Find where the given text appears and provide that cell's center as [X, Y] coordinate. 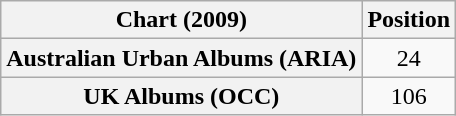
Chart (2009) [182, 20]
24 [409, 58]
Australian Urban Albums (ARIA) [182, 58]
Position [409, 20]
106 [409, 96]
UK Albums (OCC) [182, 96]
